For the text-containing cell, return its midpoint in (x, y) coordinate format. 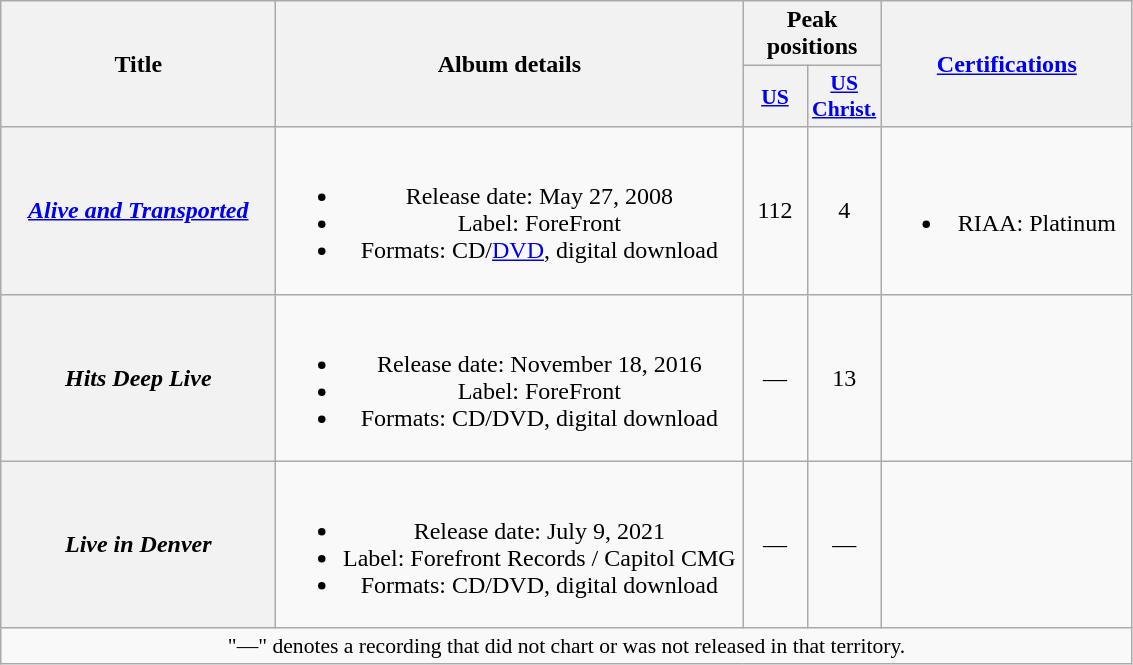
Peak positions (812, 34)
Certifications (1006, 64)
Live in Denver (138, 544)
Title (138, 64)
Release date: May 27, 2008Label: ForeFrontFormats: CD/DVD, digital download (510, 210)
13 (844, 378)
Release date: November 18, 2016Label: ForeFrontFormats: CD/DVD, digital download (510, 378)
US Christ. (844, 96)
Alive and Transported (138, 210)
Release date: July 9, 2021Label: Forefront Records / Capitol CMGFormats: CD/DVD, digital download (510, 544)
RIAA: Platinum (1006, 210)
Hits Deep Live (138, 378)
Album details (510, 64)
US (775, 96)
"—" denotes a recording that did not chart or was not released in that territory. (567, 646)
112 (775, 210)
4 (844, 210)
